Pinpoint the cell where the given text exists, returning its (x, y) midpoint coordinate. 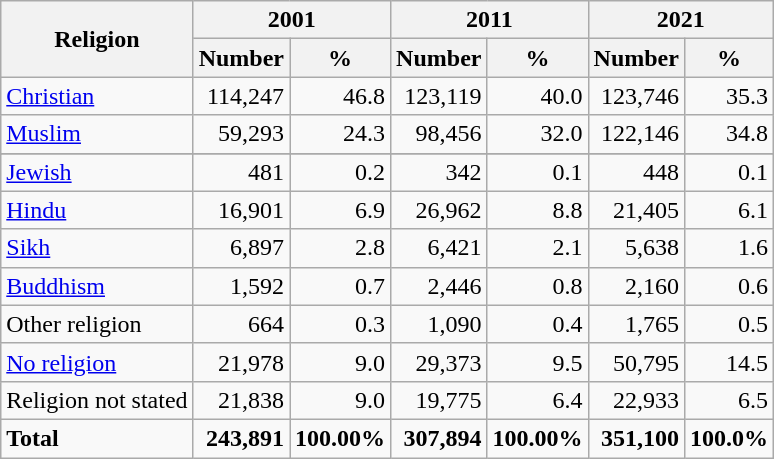
123,119 (439, 96)
19,775 (439, 400)
123,746 (636, 96)
Religion (97, 39)
1,090 (439, 324)
35.3 (728, 96)
Sikh (97, 248)
6.5 (728, 400)
114,247 (241, 96)
2,160 (636, 286)
664 (241, 324)
0.2 (340, 172)
0.4 (538, 324)
Total (97, 438)
342 (439, 172)
59,293 (241, 134)
34.8 (728, 134)
46.8 (340, 96)
351,100 (636, 438)
0.8 (538, 286)
2011 (490, 20)
6.1 (728, 210)
1,592 (241, 286)
2001 (292, 20)
26,962 (439, 210)
100.0% (728, 438)
1.6 (728, 248)
Hindu (97, 210)
21,978 (241, 362)
481 (241, 172)
No religion (97, 362)
9.5 (538, 362)
122,146 (636, 134)
98,456 (439, 134)
8.8 (538, 210)
40.0 (538, 96)
21,838 (241, 400)
2,446 (439, 286)
21,405 (636, 210)
16,901 (241, 210)
29,373 (439, 362)
2.8 (340, 248)
24.3 (340, 134)
0.3 (340, 324)
Muslim (97, 134)
448 (636, 172)
307,894 (439, 438)
50,795 (636, 362)
Jewish (97, 172)
6,897 (241, 248)
14.5 (728, 362)
2021 (680, 20)
6,421 (439, 248)
6.9 (340, 210)
0.7 (340, 286)
Buddhism (97, 286)
32.0 (538, 134)
5,638 (636, 248)
Christian (97, 96)
Religion not stated (97, 400)
243,891 (241, 438)
0.5 (728, 324)
6.4 (538, 400)
Other religion (97, 324)
22,933 (636, 400)
1,765 (636, 324)
2.1 (538, 248)
0.6 (728, 286)
